Return [x, y] of the center of cell containing provided text 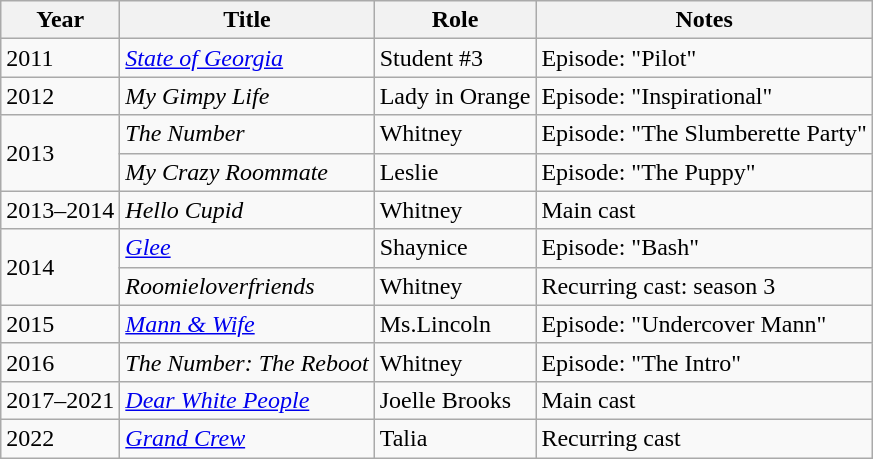
2012 [60, 96]
My Gimpy Life [247, 96]
Title [247, 20]
Episode: "Inspirational" [704, 96]
Episode: "The Puppy" [704, 172]
My Crazy Roommate [247, 172]
Joelle Brooks [455, 400]
Year [60, 20]
2022 [60, 438]
State of Georgia [247, 58]
Notes [704, 20]
The Number [247, 134]
Role [455, 20]
Recurring cast [704, 438]
Recurring cast: season 3 [704, 286]
2015 [60, 324]
Leslie [455, 172]
Hello Cupid [247, 210]
The Number: The Reboot [247, 362]
Dear White People [247, 400]
Ms.Lincoln [455, 324]
2013–2014 [60, 210]
Lady in Orange [455, 96]
Student #3 [455, 58]
Episode: "The Slumberette Party" [704, 134]
Episode: "Bash" [704, 248]
Shaynice [455, 248]
Roomieloverfriends [247, 286]
Episode: "The Intro" [704, 362]
Episode: "Undercover Mann" [704, 324]
Glee [247, 248]
Episode: "Pilot" [704, 58]
2013 [60, 153]
2014 [60, 267]
2016 [60, 362]
2017–2021 [60, 400]
Talia [455, 438]
2011 [60, 58]
Mann & Wife [247, 324]
Grand Crew [247, 438]
